Extract the (x, y) coordinate from the center of the cell holding the provided text.  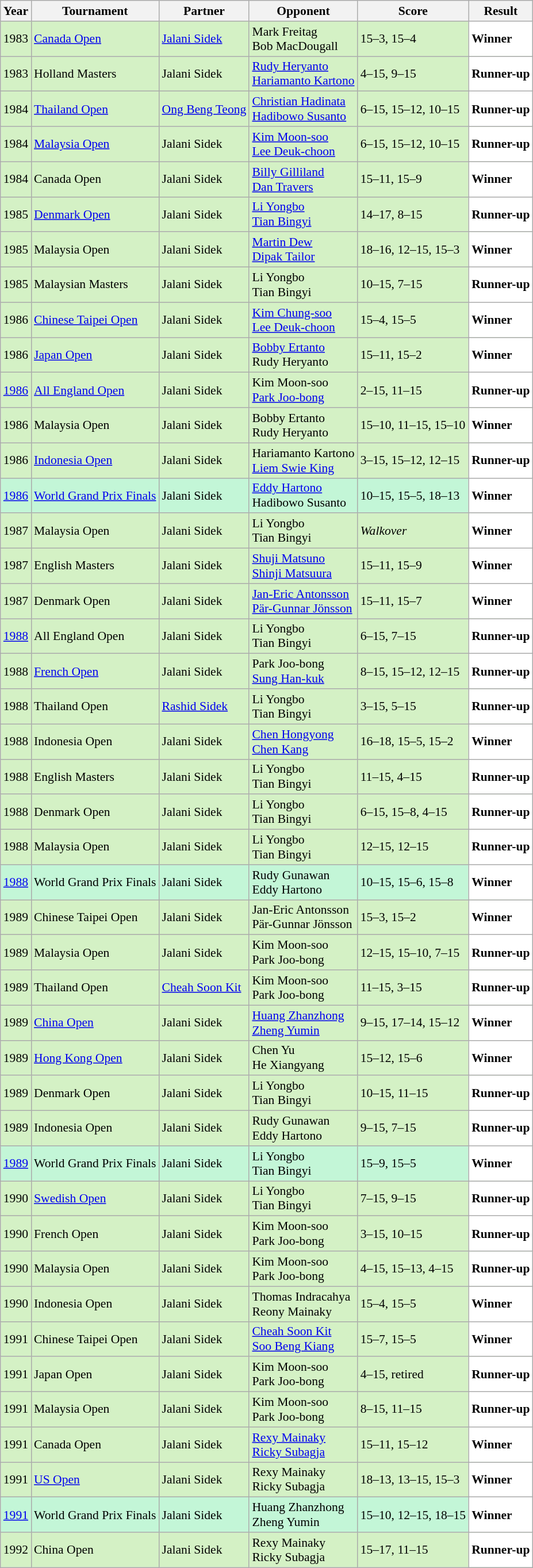
15–11, 15–2 (413, 355)
7–15, 9–15 (413, 1198)
12–15, 15–10, 7–15 (413, 952)
10–15, 15–5, 18–13 (413, 496)
Cheah Soon Kit Soo Beng Kiang (303, 1339)
Partner (204, 11)
Hariamanto Kartono Liem Swie King (303, 460)
Ong Beng Teong (204, 109)
15–17, 11–15 (413, 1550)
Kim Moon-soo Lee Deuk-choon (303, 144)
8–15, 15–12, 12–15 (413, 672)
Park Joo-bong Sung Han-kuk (303, 672)
Mark Freitag Bob MacDougall (303, 39)
15–3, 15–2 (413, 918)
Rudy Heryanto Hariamanto Kartono (303, 74)
Eddy Hartono Hadibowo Susanto (303, 496)
2–15, 11–15 (413, 390)
Score (413, 11)
US Open (95, 1480)
18–13, 13–15, 15–3 (413, 1480)
6–15, 15–8, 4–15 (413, 812)
1992 (16, 1550)
Kim Chung-soo Lee Deuk-choon (303, 320)
Thomas Indracahya Reony Mainaky (303, 1304)
Malaysian Masters (95, 285)
Result (500, 11)
15–11, 15–12 (413, 1444)
9–15, 17–14, 15–12 (413, 1022)
8–15, 11–15 (413, 1410)
Tournament (95, 11)
11–15, 4–15 (413, 776)
Hong Kong Open (95, 1058)
6–15, 7–15 (413, 636)
15–10, 11–15, 15–10 (413, 425)
18–16, 12–15, 15–3 (413, 250)
Chen Hongyong Chen Kang (303, 742)
12–15, 12–15 (413, 848)
Walkover (413, 531)
Christian Hadinata Hadibowo Susanto (303, 109)
3–15, 5–15 (413, 706)
Chen Yu He Xiangyang (303, 1058)
10–15, 7–15 (413, 285)
4–15, 9–15 (413, 74)
15–12, 15–6 (413, 1058)
15–10, 12–15, 18–15 (413, 1515)
Opponent (303, 11)
4–15, retired (413, 1374)
3–15, 15–12, 12–15 (413, 460)
Martin Dew Dipak Tailor (303, 250)
14–17, 8–15 (413, 214)
15–7, 15–5 (413, 1339)
15–11, 15–7 (413, 601)
Swedish Open (95, 1198)
Shuji Matsuno Shinji Matsuura (303, 566)
15–9, 15–5 (413, 1164)
11–15, 3–15 (413, 988)
Cheah Soon Kit (204, 988)
Year (16, 11)
10–15, 11–15 (413, 1094)
4–15, 15–13, 4–15 (413, 1268)
10–15, 15–6, 15–8 (413, 882)
9–15, 7–15 (413, 1128)
3–15, 10–15 (413, 1234)
Billy Gilliland Dan Travers (303, 179)
Holland Masters (95, 74)
15–3, 15–4 (413, 39)
16–18, 15–5, 15–2 (413, 742)
Rashid Sidek (204, 706)
